Return [X, Y] of the center of cell containing provided text 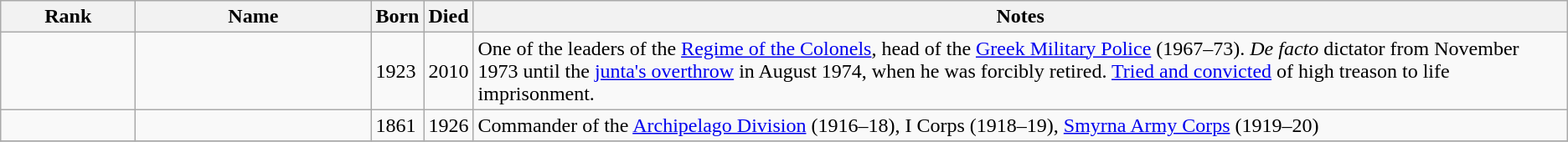
1923 [397, 71]
Died [449, 17]
1926 [449, 125]
Name [253, 17]
1861 [397, 125]
2010 [449, 71]
Rank [69, 17]
Commander of the Archipelago Division (1916–18), I Corps (1918–19), Smyrna Army Corps (1919–20) [1020, 125]
Born [397, 17]
Notes [1020, 17]
